Pinpoint the cell where the given text exists, returning its (x, y) midpoint coordinate. 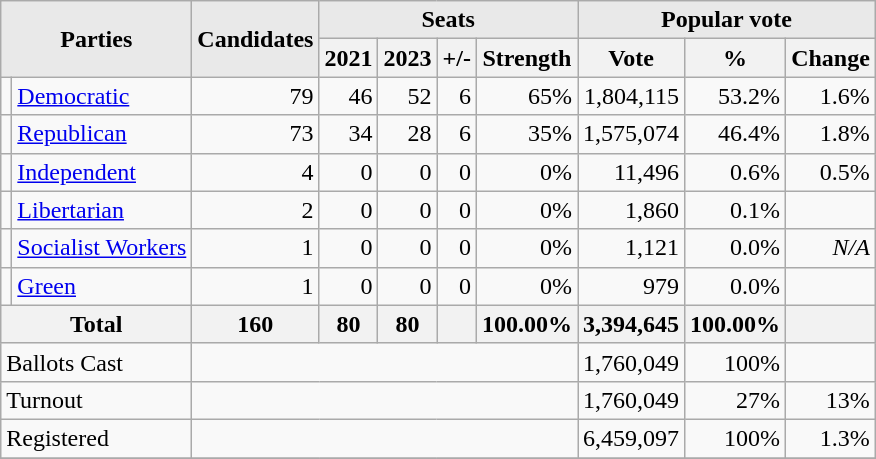
Libertarian (102, 210)
52 (408, 96)
0.1% (736, 210)
Total (96, 324)
3,394,645 (632, 324)
0.6% (736, 172)
160 (256, 324)
Vote (632, 58)
0.5% (831, 172)
11,496 (632, 172)
1,575,074 (632, 134)
53.2% (736, 96)
N/A (831, 248)
+/- (456, 58)
1,804,115 (632, 96)
% (736, 58)
Republican (102, 134)
Parties (96, 39)
2 (256, 210)
Strength (526, 58)
65% (526, 96)
73 (256, 134)
46.4% (736, 134)
1.8% (831, 134)
6,459,097 (632, 438)
46 (348, 96)
Democratic (102, 96)
35% (526, 134)
Candidates (256, 39)
27% (736, 400)
Seats (448, 20)
Socialist Workers (102, 248)
Popular vote (727, 20)
1.3% (831, 438)
13% (831, 400)
34 (348, 134)
Registered (96, 438)
1,860 (632, 210)
2021 (348, 58)
Green (102, 286)
Change (831, 58)
79 (256, 96)
28 (408, 134)
Turnout (96, 400)
1.6% (831, 96)
979 (632, 286)
2023 (408, 58)
1,121 (632, 248)
Ballots Cast (96, 362)
4 (256, 172)
Independent (102, 172)
